Capture the cell that displays the provided text and extract its [x, y] central coordinate. 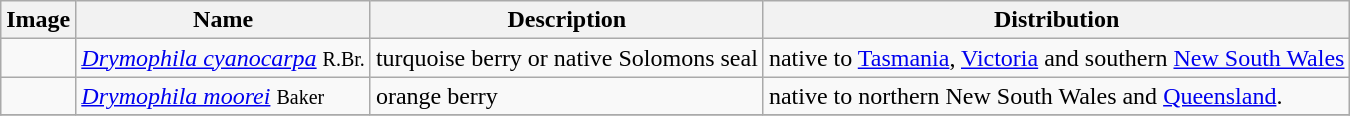
turquoise berry or native Solomons seal [566, 58]
native to northern New South Wales and Queensland. [1056, 96]
Name [224, 20]
Distribution [1056, 20]
orange berry [566, 96]
native to Tasmania, Victoria and southern New South Wales [1056, 58]
Image [38, 20]
Drymophila cyanocarpa R.Br. [224, 58]
Description [566, 20]
Drymophila moorei Baker [224, 96]
